Scan for the cell matching the given text and deliver its [X, Y] coordinate at center. 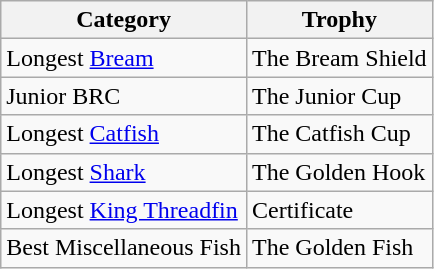
The Bream Shield [339, 58]
The Golden Fish [339, 248]
The Golden Hook [339, 172]
Longest Shark [124, 172]
The Junior Cup [339, 96]
The Catfish Cup [339, 134]
Category [124, 20]
Longest Bream [124, 58]
Certificate [339, 210]
Longest King Threadfin [124, 210]
Best Miscellaneous Fish [124, 248]
Longest Catfish [124, 134]
Junior BRC [124, 96]
Trophy [339, 20]
